Locate the cell with the specified text and output its [X, Y] center coordinate. 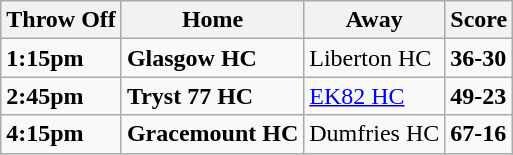
67-16 [479, 134]
Away [374, 20]
Home [212, 20]
Glasgow HC [212, 58]
Liberton HC [374, 58]
Gracemount HC [212, 134]
EK82 HC [374, 96]
Dumfries HC [374, 134]
Tryst 77 HC [212, 96]
Throw Off [62, 20]
Score [479, 20]
1:15pm [62, 58]
4:15pm [62, 134]
2:45pm [62, 96]
49-23 [479, 96]
36-30 [479, 58]
